Find where the given text appears and provide that cell's center as (x, y) coordinate. 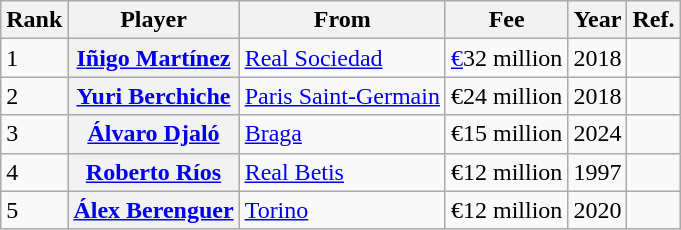
3 (34, 134)
5 (34, 210)
Yuri Berchiche (154, 96)
Roberto Ríos (154, 172)
Paris Saint-Germain (342, 96)
Álvaro Djaló (154, 134)
Torino (342, 210)
Year (598, 20)
Real Betis (342, 172)
4 (34, 172)
Braga (342, 134)
€24 million (506, 96)
Álex Berenguer (154, 210)
Real Sociedad (342, 58)
1 (34, 58)
Player (154, 20)
Iñigo Martínez (154, 58)
€15 million (506, 134)
2020 (598, 210)
Rank (34, 20)
1997 (598, 172)
Fee (506, 20)
2024 (598, 134)
Ref. (654, 20)
2 (34, 96)
€32 million (506, 58)
From (342, 20)
